From the cell containing the given text, extract its center point as (X, Y) coordinate. 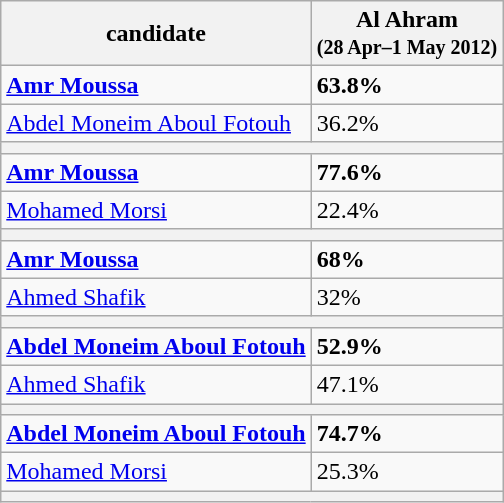
77.6% (407, 172)
36.2% (407, 123)
candidate (156, 34)
Al Ahram(28 Apr–1 May 2012) (407, 34)
47.1% (407, 384)
52.9% (407, 346)
25.3% (407, 472)
74.7% (407, 434)
22.4% (407, 210)
63.8% (407, 85)
68% (407, 259)
32% (407, 297)
